Scan for the cell matching the given text and deliver its (x, y) coordinate at center. 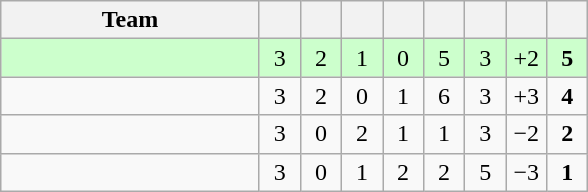
Team (130, 20)
−3 (526, 172)
4 (568, 96)
+2 (526, 58)
−2 (526, 134)
6 (444, 96)
+3 (526, 96)
